Determine the (X, Y) coordinate at the center of the cell enclosing the given text.  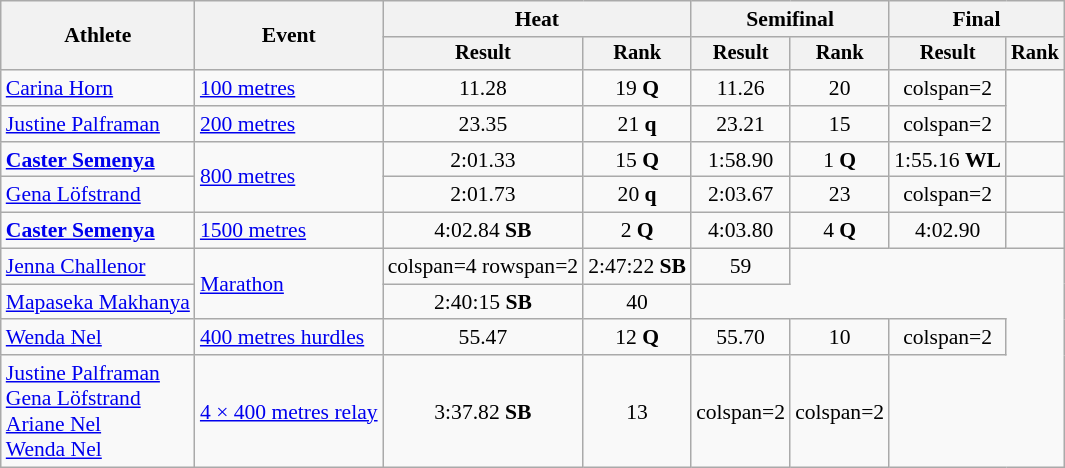
59 (740, 267)
4:03.80 (740, 231)
Heat (537, 19)
Final (976, 19)
4 × 400 metres relay (289, 411)
13 (637, 411)
1500 metres (289, 231)
4 Q (840, 231)
colspan=4 rowspan=2 (484, 267)
1 Q (840, 160)
15 (840, 124)
40 (637, 302)
2:40:15 SB (484, 302)
21 q (637, 124)
4:02.84 SB (484, 231)
4:02.90 (948, 231)
Event (289, 36)
1:55.16 WL (948, 160)
2:47:22 SB (637, 267)
23.21 (740, 124)
55.70 (740, 338)
23.35 (484, 124)
800 metres (289, 178)
Gena Löfstrand (98, 195)
20 q (637, 195)
10 (840, 338)
Jenna Challenor (98, 267)
11.26 (740, 88)
12 Q (637, 338)
19 Q (637, 88)
200 metres (289, 124)
2:01.33 (484, 160)
2:01.73 (484, 195)
Semifinal (790, 19)
Mapaseka Makhanya (98, 302)
15 Q (637, 160)
11.28 (484, 88)
Carina Horn (98, 88)
55.47 (484, 338)
Wenda Nel (98, 338)
1:58.90 (740, 160)
Marathon (289, 284)
2 Q (637, 231)
400 metres hurdles (289, 338)
2:03.67 (740, 195)
100 metres (289, 88)
Athlete (98, 36)
20 (840, 88)
Justine PalframanGena LöfstrandAriane NelWenda Nel (98, 411)
Justine Palframan (98, 124)
3:37.82 SB (484, 411)
23 (840, 195)
